Return the [X, Y] coordinate for the center point of the cell that contains the specified text.  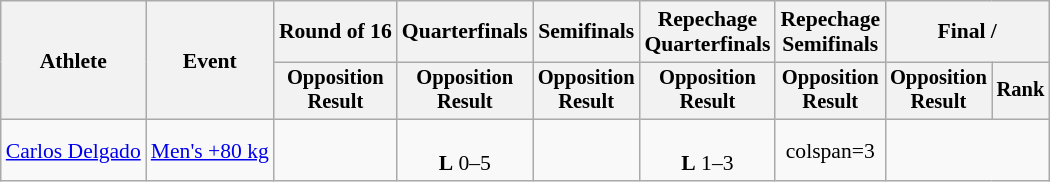
Semifinals [586, 32]
RepechageSemifinals [830, 32]
RepechageQuarterfinals [707, 32]
Athlete [74, 60]
Event [210, 60]
L 1–3 [707, 150]
Round of 16 [336, 32]
Carlos Delgado [74, 150]
Men's +80 kg [210, 150]
L 0–5 [465, 150]
Final / [967, 32]
Rank [1021, 91]
colspan=3 [830, 150]
Quarterfinals [465, 32]
